From the cell containing the given text, extract its center point as (X, Y) coordinate. 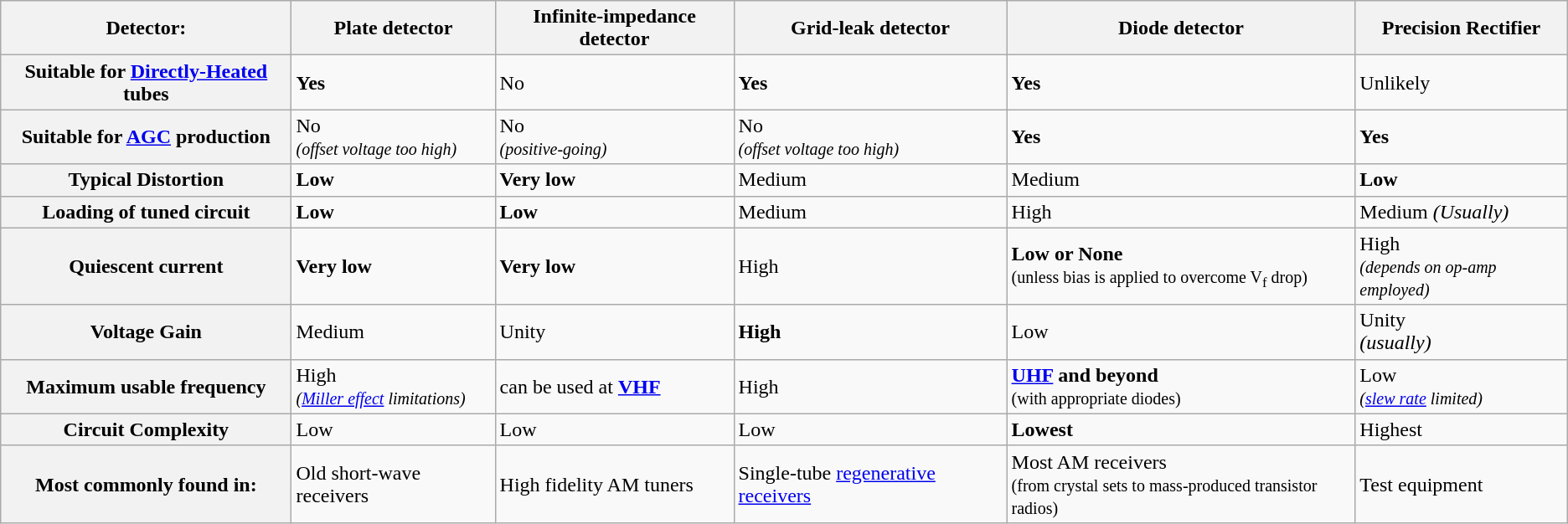
Old short-wave receivers (394, 484)
Diode detector (1181, 28)
Infinite-impedance detector (615, 28)
Circuit Complexity (146, 429)
High fidelity AM tuners (615, 484)
Unity (615, 331)
Most commonly found in: (146, 484)
Quiescent current (146, 266)
Plate detector (394, 28)
Suitable for AGC production (146, 137)
Suitable for Directly-Heated tubes (146, 82)
Typical Distortion (146, 180)
Voltage Gain (146, 331)
Low (slew rate limited) (1461, 387)
Medium (Usually) (1461, 212)
Single-tube regenerative receivers (870, 484)
Maximum usable frequency (146, 387)
can be used at VHF (615, 387)
Low or None (unless bias is applied to overcome Vf drop) (1181, 266)
No (positive-going) (615, 137)
Grid-leak detector (870, 28)
Precision Rectifier (1461, 28)
Unity (usually) (1461, 331)
Test equipment (1461, 484)
Most AM receivers (from crystal sets to mass-produced transistor radios) (1181, 484)
Unlikely (1461, 82)
Highest (1461, 429)
High (depends on op-amp employed) (1461, 266)
High (Miller effect limitations) (394, 387)
Lowest (1181, 429)
UHF and beyond (with appropriate diodes) (1181, 387)
No (615, 82)
Loading of tuned circuit (146, 212)
Detector: (146, 28)
